Search for the cell housing the specified text and yield its (x, y) center coordinate. 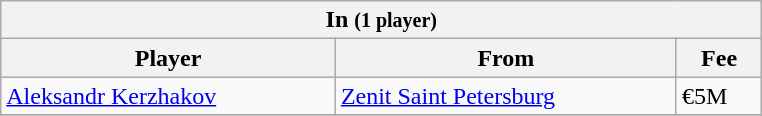
Player (168, 58)
From (506, 58)
Fee (718, 58)
€5M (718, 96)
In (1 player) (382, 20)
Zenit Saint Petersburg (506, 96)
Aleksandr Kerzhakov (168, 96)
